Determine the [X, Y] coordinate at the center of the cell enclosing the given text.  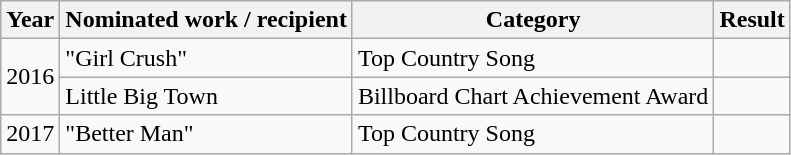
Billboard Chart Achievement Award [532, 96]
Nominated work / recipient [206, 20]
Little Big Town [206, 96]
Category [532, 20]
2017 [30, 134]
Result [752, 20]
Year [30, 20]
"Better Man" [206, 134]
"Girl Crush" [206, 58]
2016 [30, 77]
